Capture the cell that displays the provided text and extract its (X, Y) central coordinate. 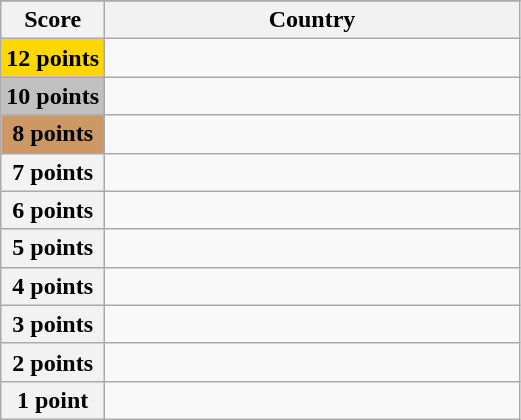
7 points (53, 172)
Country (312, 20)
4 points (53, 286)
5 points (53, 248)
2 points (53, 362)
Score (53, 20)
1 point (53, 400)
8 points (53, 134)
6 points (53, 210)
3 points (53, 324)
12 points (53, 58)
10 points (53, 96)
